Capture the cell that displays the provided text and extract its [x, y] central coordinate. 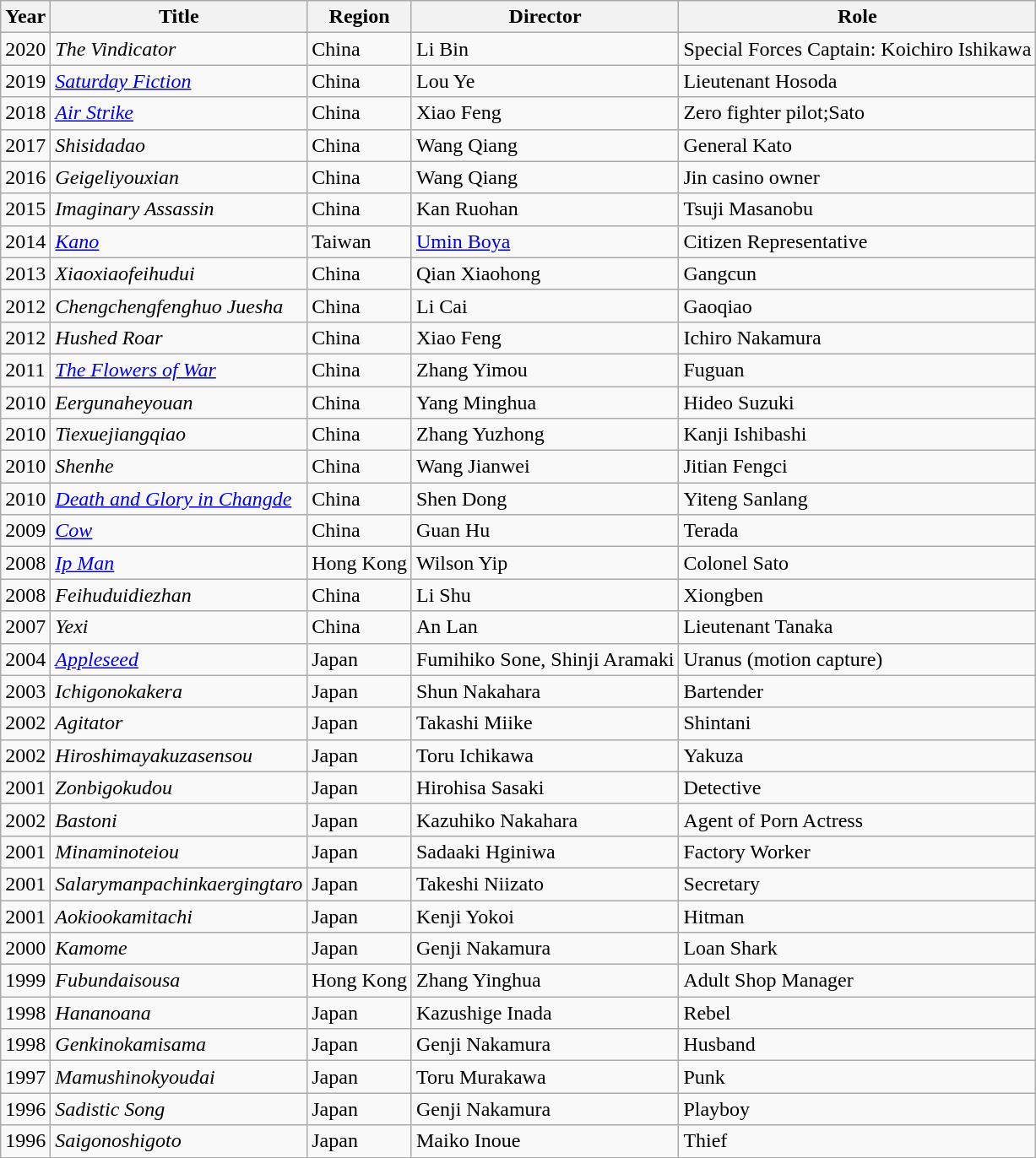
Xiongben [858, 595]
Kazuhiko Nakahara [545, 820]
Title [179, 17]
Role [858, 17]
Hiroshimayakuzasensou [179, 755]
Fumihiko Sone, Shinji Aramaki [545, 659]
Detective [858, 787]
Hushed Roar [179, 338]
Tiexuejiangqiao [179, 435]
Appleseed [179, 659]
Fubundaisousa [179, 981]
Minaminoteiou [179, 852]
Toru Murakawa [545, 1077]
Sadaaki Hginiwa [545, 852]
Thief [858, 1141]
2011 [25, 370]
2014 [25, 241]
Kamome [179, 949]
Gangcun [858, 273]
Secretary [858, 884]
Eergunaheyouan [179, 403]
Region [360, 17]
Guan Hu [545, 531]
Special Forces Captain: Koichiro Ishikawa [858, 49]
Rebel [858, 1013]
Shun Nakahara [545, 691]
Punk [858, 1077]
Jin casino owner [858, 177]
Qian Xiaohong [545, 273]
Shintani [858, 723]
Jitian Fengci [858, 467]
2016 [25, 177]
Playboy [858, 1109]
Shenhe [179, 467]
Saigonoshigoto [179, 1141]
Kazushige Inada [545, 1013]
Shen Dong [545, 499]
Ip Man [179, 563]
Mamushinokyoudai [179, 1077]
2003 [25, 691]
Ichigonokakera [179, 691]
Terada [858, 531]
Li Bin [545, 49]
Air Strike [179, 113]
2004 [25, 659]
Zhang Yinghua [545, 981]
Bastoni [179, 820]
An Lan [545, 627]
Zhang Yuzhong [545, 435]
Kan Ruohan [545, 209]
2000 [25, 949]
Wilson Yip [545, 563]
Salarymanpachinkaergingtaro [179, 884]
Hirohisa Sasaki [545, 787]
Citizen Representative [858, 241]
Umin Boya [545, 241]
Lou Ye [545, 81]
Factory Worker [858, 852]
Adult Shop Manager [858, 981]
Feihuduidiezhan [179, 595]
2018 [25, 113]
Director [545, 17]
2007 [25, 627]
2019 [25, 81]
Zhang Yimou [545, 370]
The Flowers of War [179, 370]
Saturday Fiction [179, 81]
Hideo Suzuki [858, 403]
Geigeliyouxian [179, 177]
1999 [25, 981]
General Kato [858, 145]
Kano [179, 241]
Chengchengfenghuo Juesha [179, 306]
Bartender [858, 691]
Zonbigokudou [179, 787]
2017 [25, 145]
Yakuza [858, 755]
Uranus (motion capture) [858, 659]
2013 [25, 273]
Xiaoxiaofeihudui [179, 273]
Yiteng Sanlang [858, 499]
Yang Minghua [545, 403]
Li Cai [545, 306]
Takashi Miike [545, 723]
Lieutenant Hosoda [858, 81]
Year [25, 17]
2009 [25, 531]
Zero fighter pilot;Sato [858, 113]
The Vindicator [179, 49]
Maiko Inoue [545, 1141]
2015 [25, 209]
Fuguan [858, 370]
Agent of Porn Actress [858, 820]
Hananoana [179, 1013]
Colonel Sato [858, 563]
Death and Glory in Changde [179, 499]
Lieutenant Tanaka [858, 627]
Loan Shark [858, 949]
Sadistic Song [179, 1109]
Takeshi Niizato [545, 884]
2020 [25, 49]
Ichiro Nakamura [858, 338]
Genkinokamisama [179, 1045]
Imaginary Assassin [179, 209]
Kanji Ishibashi [858, 435]
Kenji Yokoi [545, 916]
Yexi [179, 627]
Gaoqiao [858, 306]
Husband [858, 1045]
1997 [25, 1077]
Tsuji Masanobu [858, 209]
Taiwan [360, 241]
Shisidadao [179, 145]
Toru Ichikawa [545, 755]
Agitator [179, 723]
Cow [179, 531]
Aokiookamitachi [179, 916]
Li Shu [545, 595]
Hitman [858, 916]
Wang Jianwei [545, 467]
